Detect which cell encompasses the target text, then output its (x, y) center coordinate. 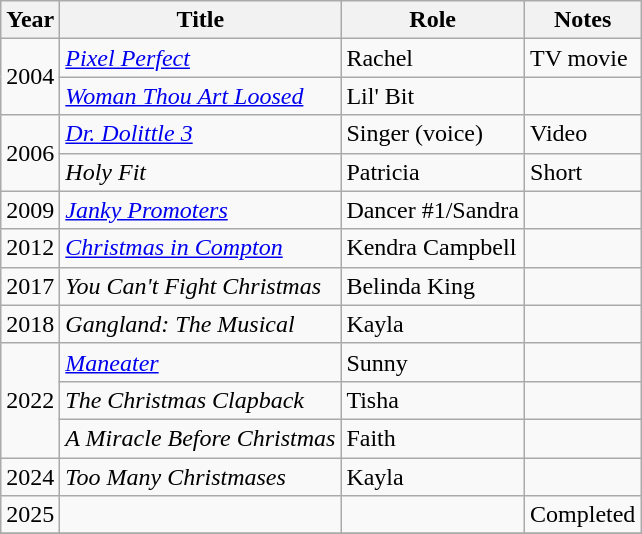
Pixel Perfect (200, 58)
Belinda King (433, 286)
Faith (433, 438)
Holy Fit (200, 172)
Tisha (433, 400)
Janky Promoters (200, 210)
A Miracle Before Christmas (200, 438)
TV movie (583, 58)
2022 (30, 400)
Year (30, 20)
You Can't Fight Christmas (200, 286)
Dr. Dolittle 3 (200, 134)
2006 (30, 153)
Too Many Christmases (200, 477)
2025 (30, 515)
Christmas in Compton (200, 248)
Gangland: The Musical (200, 324)
Video (583, 134)
Completed (583, 515)
Notes (583, 20)
Rachel (433, 58)
Title (200, 20)
Kendra Campbell (433, 248)
2017 (30, 286)
2004 (30, 77)
Singer (voice) (433, 134)
2024 (30, 477)
2018 (30, 324)
Short (583, 172)
Dancer #1/Sandra (433, 210)
Woman Thou Art Loosed (200, 96)
Role (433, 20)
2009 (30, 210)
Lil' Bit (433, 96)
Patricia (433, 172)
Sunny (433, 362)
2012 (30, 248)
The Christmas Clapback (200, 400)
Maneater (200, 362)
